Provide the (X, Y) coordinate of the cell's center where the given text is located.  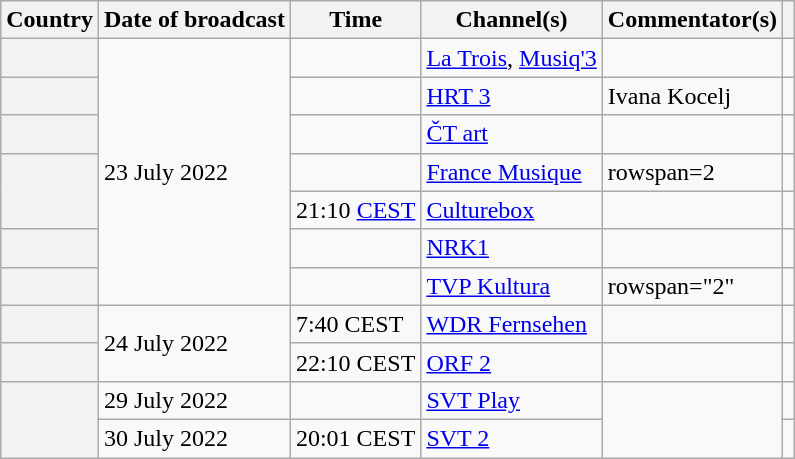
rowspan="2" (692, 286)
SVT 2 (512, 438)
Ivana Kocelj (692, 96)
WDR Fernsehen (512, 324)
30 July 2022 (194, 438)
22:10 CEST (355, 362)
La Trois, Musiq'3 (512, 58)
7:40 CEST (355, 324)
rowspan=2 (692, 172)
Channel(s) (512, 20)
23 July 2022 (194, 172)
Time (355, 20)
NRK1 (512, 248)
Country (50, 20)
21:10 CEST (355, 210)
HRT 3 (512, 96)
29 July 2022 (194, 400)
SVT Play (512, 400)
Commentator(s) (692, 20)
ORF 2 (512, 362)
France Musique (512, 172)
Date of broadcast (194, 20)
Culturebox (512, 210)
20:01 CEST (355, 438)
24 July 2022 (194, 343)
ČT art (512, 134)
TVP Kultura (512, 286)
